Extract the [X, Y] coordinate from the center of the cell holding the provided text.  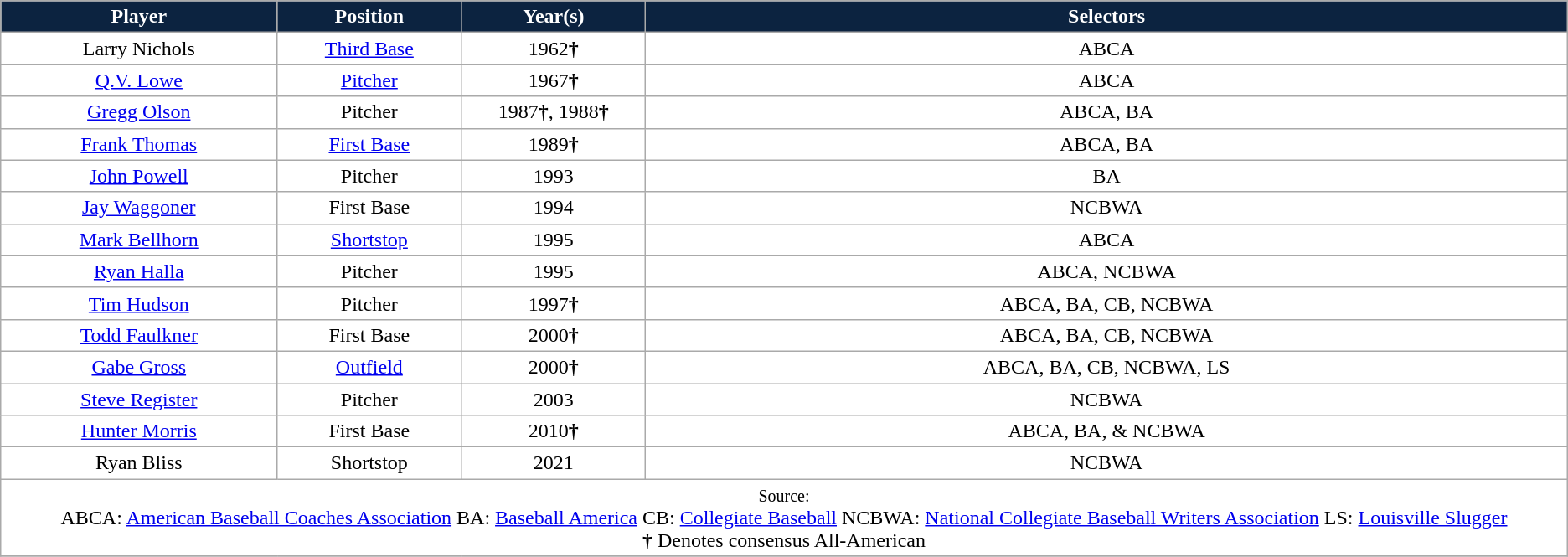
Todd Faulkner [139, 335]
Ryan Bliss [139, 463]
Position [369, 17]
BA [1106, 176]
Gabe Gross [139, 367]
Year(s) [554, 17]
2003 [554, 400]
Frank Thomas [139, 144]
1993 [554, 176]
1989† [554, 144]
Mark Bellhorn [139, 240]
2010† [554, 431]
ABCA, BA, & NCBWA [1106, 431]
John Powell [139, 176]
Hunter Morris [139, 431]
Gregg Olson [139, 112]
Selectors [1106, 17]
1997† [554, 303]
Tim Hudson [139, 303]
ABCA, BA, CB, NCBWA, LS [1106, 367]
Steve Register [139, 400]
Larry Nichols [139, 49]
1967† [554, 80]
Q.V. Lowe [139, 80]
Ryan Halla [139, 271]
Third Base [369, 49]
Jay Waggoner [139, 208]
2021 [554, 463]
1962† [554, 49]
1987†, 1988† [554, 112]
1994 [554, 208]
Player [139, 17]
Outfield [369, 367]
ABCA, NCBWA [1106, 271]
